Search for the cell housing the specified text and yield its (x, y) center coordinate. 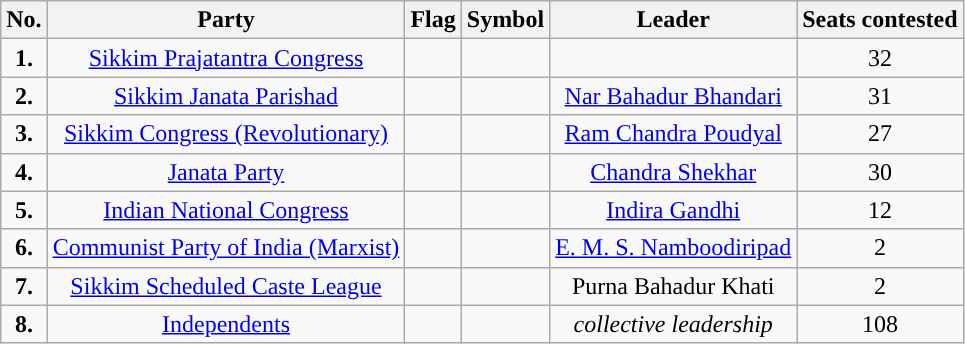
108 (880, 324)
27 (880, 134)
12 (880, 210)
7. (24, 286)
Sikkim Scheduled Caste League (226, 286)
Ram Chandra Poudyal (674, 134)
Chandra Shekhar (674, 172)
Sikkim Janata Parishad (226, 96)
Symbol (505, 20)
Communist Party of India (Marxist) (226, 248)
31 (880, 96)
Sikkim Congress (Revolutionary) (226, 134)
Independents (226, 324)
8. (24, 324)
collective leadership (674, 324)
32 (880, 58)
Indian National Congress (226, 210)
No. (24, 20)
1. (24, 58)
Leader (674, 20)
Seats contested (880, 20)
30 (880, 172)
Nar Bahadur Bhandari (674, 96)
Sikkim Prajatantra Congress (226, 58)
2. (24, 96)
Purna Bahadur Khati (674, 286)
6. (24, 248)
3. (24, 134)
5. (24, 210)
Indira Gandhi (674, 210)
Janata Party (226, 172)
Party (226, 20)
E. M. S. Namboodiripad (674, 248)
4. (24, 172)
Flag (433, 20)
